Scan for the cell matching the given text and deliver its (X, Y) coordinate at center. 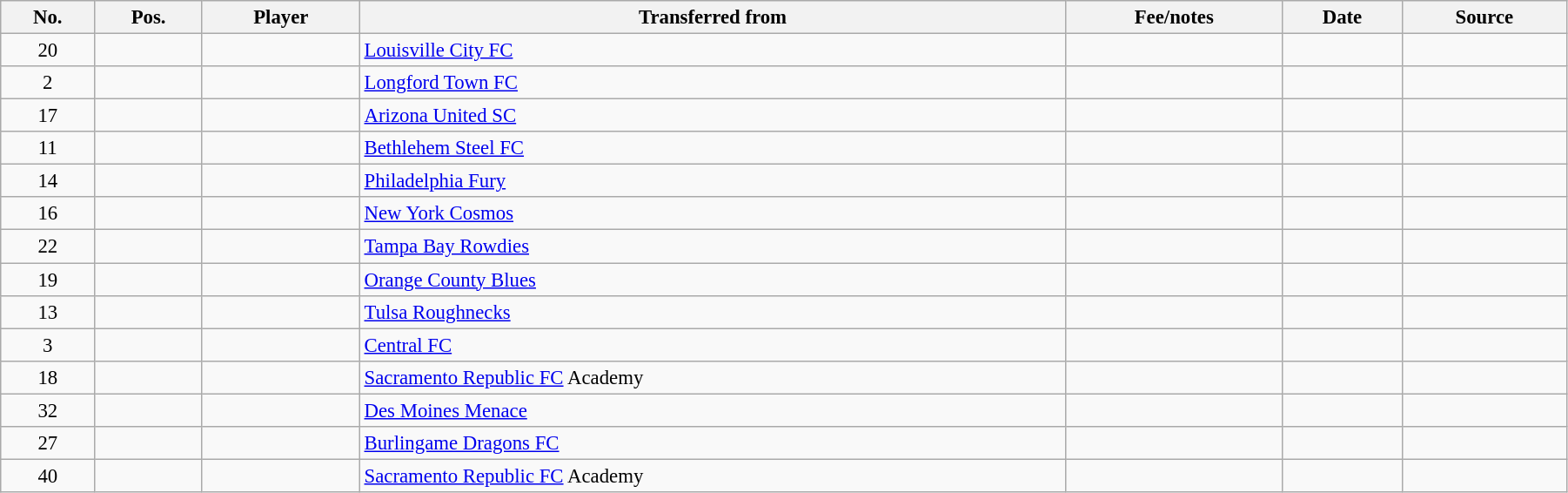
22 (48, 246)
19 (48, 280)
27 (48, 443)
11 (48, 148)
Source (1484, 17)
No. (48, 17)
New York Cosmos (712, 213)
Player (280, 17)
40 (48, 476)
Bethlehem Steel FC (712, 148)
Fee/notes (1175, 17)
Transferred from (712, 17)
13 (48, 312)
Philadelphia Fury (712, 181)
Arizona United SC (712, 116)
14 (48, 181)
Pos. (149, 17)
Tulsa Roughnecks (712, 312)
Date (1343, 17)
Orange County Blues (712, 280)
Louisville City FC (712, 51)
17 (48, 116)
Central FC (712, 345)
3 (48, 345)
Longford Town FC (712, 83)
Tampa Bay Rowdies (712, 246)
2 (48, 83)
20 (48, 51)
Des Moines Menace (712, 410)
16 (48, 213)
Burlingame Dragons FC (712, 443)
18 (48, 377)
32 (48, 410)
